Identify which cell holds the provided text, then report its (X, Y) central coordinate. 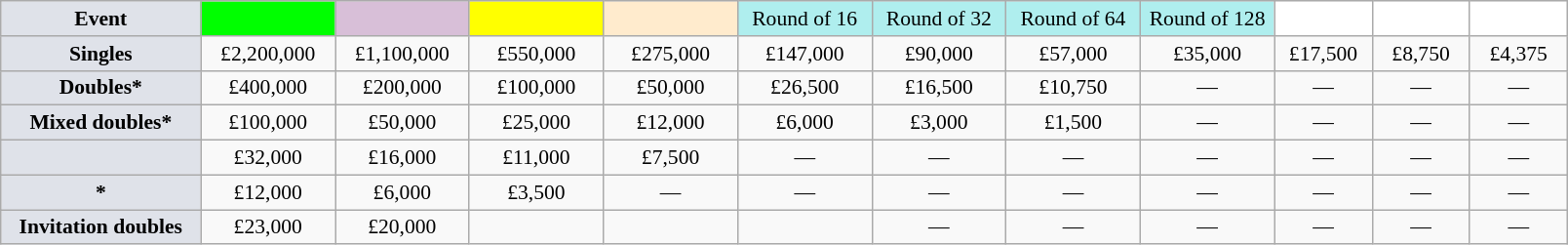
£4,375 (1518, 54)
£32,000 (268, 158)
£35,000 (1207, 54)
£275,000 (671, 54)
£3,000 (939, 123)
£550,000 (536, 54)
* (101, 192)
Round of 16 (804, 19)
Round of 64 (1074, 19)
£10,750 (1074, 88)
£3,500 (536, 192)
£26,500 (804, 88)
£11,000 (536, 158)
£7,500 (671, 158)
Doubles* (101, 88)
Mixed doubles* (101, 123)
£25,000 (536, 123)
Round of 128 (1207, 19)
£17,500 (1323, 54)
£400,000 (268, 88)
£147,000 (804, 54)
£16,500 (939, 88)
£1,100,000 (403, 54)
£23,000 (268, 227)
£200,000 (403, 88)
£20,000 (403, 227)
Round of 32 (939, 19)
£8,750 (1421, 54)
Invitation doubles (101, 227)
£1,500 (1074, 123)
£90,000 (939, 54)
Event (101, 19)
£16,000 (403, 158)
£57,000 (1074, 54)
Singles (101, 54)
£2,200,000 (268, 54)
